Capture the cell that displays the provided text and extract its (X, Y) central coordinate. 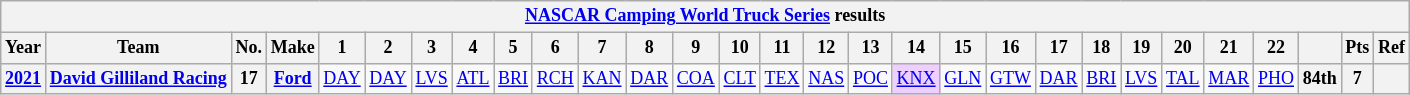
Ref (1392, 48)
1 (342, 48)
CLT (740, 78)
NASCAR Camping World Truck Series results (706, 16)
3 (432, 48)
Pts (1358, 48)
David Gilliland Racing (138, 78)
MAR (1229, 78)
22 (1276, 48)
21 (1229, 48)
18 (1102, 48)
GLN (963, 78)
13 (871, 48)
2 (388, 48)
KNX (916, 78)
Make (292, 48)
Ford (292, 78)
NAS (826, 78)
14 (916, 48)
10 (740, 48)
ATL (473, 78)
15 (963, 48)
19 (1142, 48)
12 (826, 48)
20 (1183, 48)
9 (696, 48)
TAL (1183, 78)
POC (871, 78)
84th (1320, 78)
8 (650, 48)
Team (138, 48)
No. (248, 48)
2021 (24, 78)
16 (1011, 48)
4 (473, 48)
PHO (1276, 78)
TEX (782, 78)
11 (782, 48)
Year (24, 48)
6 (555, 48)
RCH (555, 78)
5 (514, 48)
GTW (1011, 78)
COA (696, 78)
KAN (602, 78)
